Search for the cell housing the specified text and yield its (x, y) center coordinate. 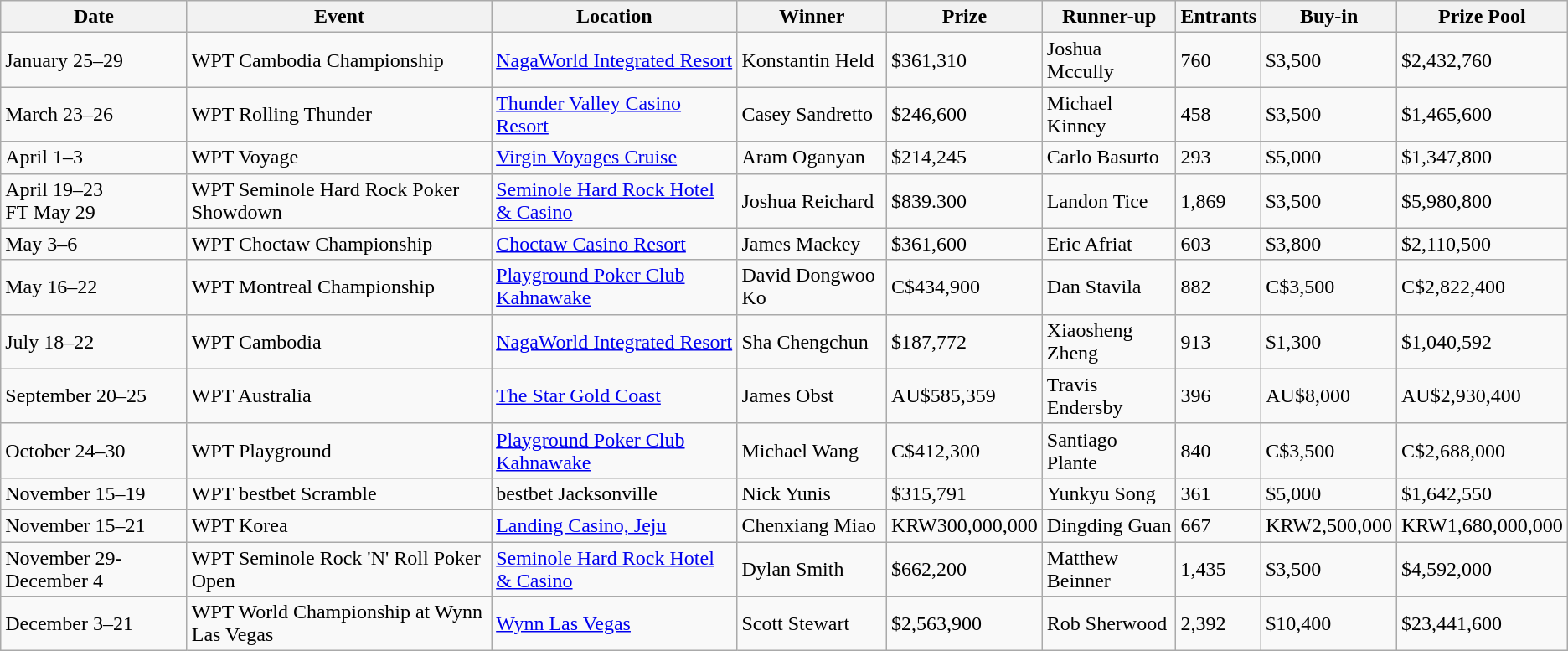
WPT Rolling Thunder (338, 114)
Buy-in (1329, 17)
March 23–26 (94, 114)
$214,245 (965, 158)
$3,800 (1329, 244)
Event (338, 17)
293 (1219, 158)
760 (1219, 60)
WPT Cambodia (338, 342)
913 (1219, 342)
Nick Yunis (812, 493)
Runner-up (1109, 17)
Matthew Beinner (1109, 568)
WPT Australia (338, 395)
458 (1219, 114)
Michael Wang (812, 451)
November 29- December 4 (94, 568)
AU$585,359 (965, 395)
C$434,900 (965, 287)
Virgin Voyages Cruise (615, 158)
Rob Sherwood (1109, 623)
James Obst (812, 395)
Chenxiang Miao (812, 525)
1,869 (1219, 201)
WPT Seminole Rock 'N' Roll Poker Open (338, 568)
Dylan Smith (812, 568)
AU$8,000 (1329, 395)
David Dongwoo Ko (812, 287)
Sha Chengchun (812, 342)
Location (615, 17)
WPT Choctaw Championship (338, 244)
Yunkyu Song (1109, 493)
WPT Cambodia Championship (338, 60)
$1,300 (1329, 342)
WPT Seminole Hard Rock Poker Showdown (338, 201)
1,435 (1219, 568)
840 (1219, 451)
Winner (812, 17)
bestbet Jacksonville (615, 493)
July 18–22 (94, 342)
The Star Gold Coast (615, 395)
WPT Voyage (338, 158)
$2,110,500 (1482, 244)
882 (1219, 287)
Prize (965, 17)
$361,310 (965, 60)
Konstantin Held (812, 60)
$315,791 (965, 493)
Travis Endersby (1109, 395)
Landon Tice (1109, 201)
Entrants (1219, 17)
Eric Afriat (1109, 244)
Landing Casino, Jeju (615, 525)
$662,200 (965, 568)
C$2,822,400 (1482, 287)
Dan Stavila (1109, 287)
$5,980,800 (1482, 201)
667 (1219, 525)
November 15–19 (94, 493)
Michael Kinney (1109, 114)
AU$2,930,400 (1482, 395)
December 3–21 (94, 623)
KRW2,500,000 (1329, 525)
Santiago Plante (1109, 451)
Carlo Basurto (1109, 158)
Choctaw Casino Resort (615, 244)
$246,600 (965, 114)
James Mackey (812, 244)
$1,347,800 (1482, 158)
$1,465,600 (1482, 114)
Prize Pool (1482, 17)
C$412,300 (965, 451)
$839.300 (965, 201)
Thunder Valley Casino Resort (615, 114)
361 (1219, 493)
September 20–25 (94, 395)
Scott Stewart (812, 623)
May 16–22 (94, 287)
WPT Playground (338, 451)
WPT World Championship at Wynn Las Vegas (338, 623)
WPT Montreal Championship (338, 287)
April 1–3 (94, 158)
$10,400 (1329, 623)
$361,600 (965, 244)
C$2,688,000 (1482, 451)
May 3–6 (94, 244)
WPT Korea (338, 525)
April 19–23FT May 29 (94, 201)
KRW300,000,000 (965, 525)
January 25–29 (94, 60)
November 15–21 (94, 525)
603 (1219, 244)
October 24–30 (94, 451)
Joshua Mccully (1109, 60)
Casey Sandretto (812, 114)
Wynn Las Vegas (615, 623)
Joshua Reichard (812, 201)
Xiaosheng Zheng (1109, 342)
$1,642,550 (1482, 493)
$2,432,760 (1482, 60)
KRW1,680,000,000 (1482, 525)
$187,772 (965, 342)
Aram Oganyan (812, 158)
WPT bestbet Scramble (338, 493)
$4,592,000 (1482, 568)
$23,441,600 (1482, 623)
396 (1219, 395)
Dingding Guan (1109, 525)
$2,563,900 (965, 623)
$1,040,592 (1482, 342)
Date (94, 17)
2,392 (1219, 623)
